Return the [x, y] coordinate for the center point of the cell that contains the specified text.  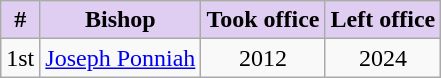
Bishop [120, 20]
2012 [263, 58]
Took office [263, 20]
# [20, 20]
2024 [383, 58]
Left office [383, 20]
1st [20, 58]
Joseph Ponniah [120, 58]
